Return (X, Y) of the center of cell containing provided text 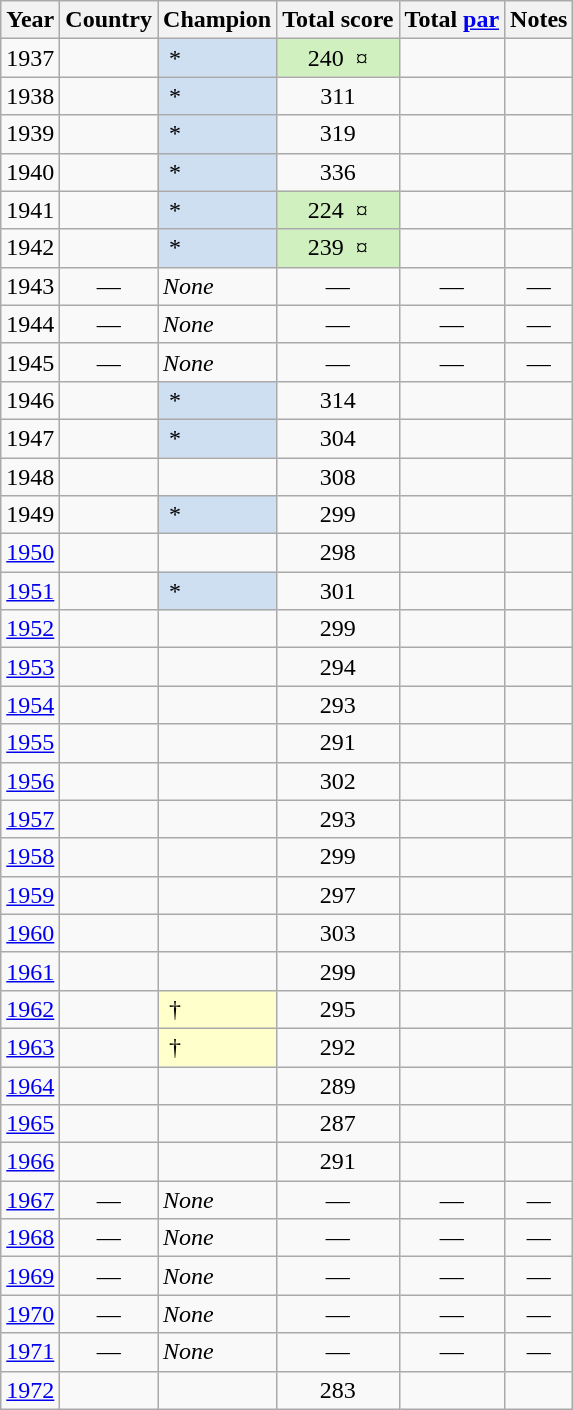
304 (338, 438)
1961 (30, 971)
Year (30, 20)
294 (338, 667)
240 ¤ (338, 58)
Total score (338, 20)
297 (338, 895)
1937 (30, 58)
1939 (30, 134)
287 (338, 1124)
308 (338, 477)
1944 (30, 324)
Notes (539, 20)
1967 (30, 1200)
1962 (30, 1009)
1966 (30, 1162)
1941 (30, 210)
1954 (30, 705)
1963 (30, 1047)
1952 (30, 629)
Total par (452, 20)
1948 (30, 477)
1943 (30, 286)
311 (338, 96)
1940 (30, 172)
289 (338, 1085)
1960 (30, 933)
239 ¤ (338, 248)
1958 (30, 857)
Champion (218, 20)
1959 (30, 895)
1950 (30, 553)
295 (338, 1009)
1969 (30, 1276)
1938 (30, 96)
301 (338, 591)
Country (109, 20)
1945 (30, 362)
1968 (30, 1238)
1970 (30, 1314)
1953 (30, 667)
1949 (30, 515)
292 (338, 1047)
1957 (30, 819)
283 (338, 1390)
1951 (30, 591)
1972 (30, 1390)
1946 (30, 400)
1947 (30, 438)
302 (338, 781)
1971 (30, 1352)
1956 (30, 781)
1964 (30, 1085)
224 ¤ (338, 210)
1955 (30, 743)
1942 (30, 248)
298 (338, 553)
1965 (30, 1124)
314 (338, 400)
336 (338, 172)
319 (338, 134)
303 (338, 933)
